Return (x, y) of the center of cell containing provided text 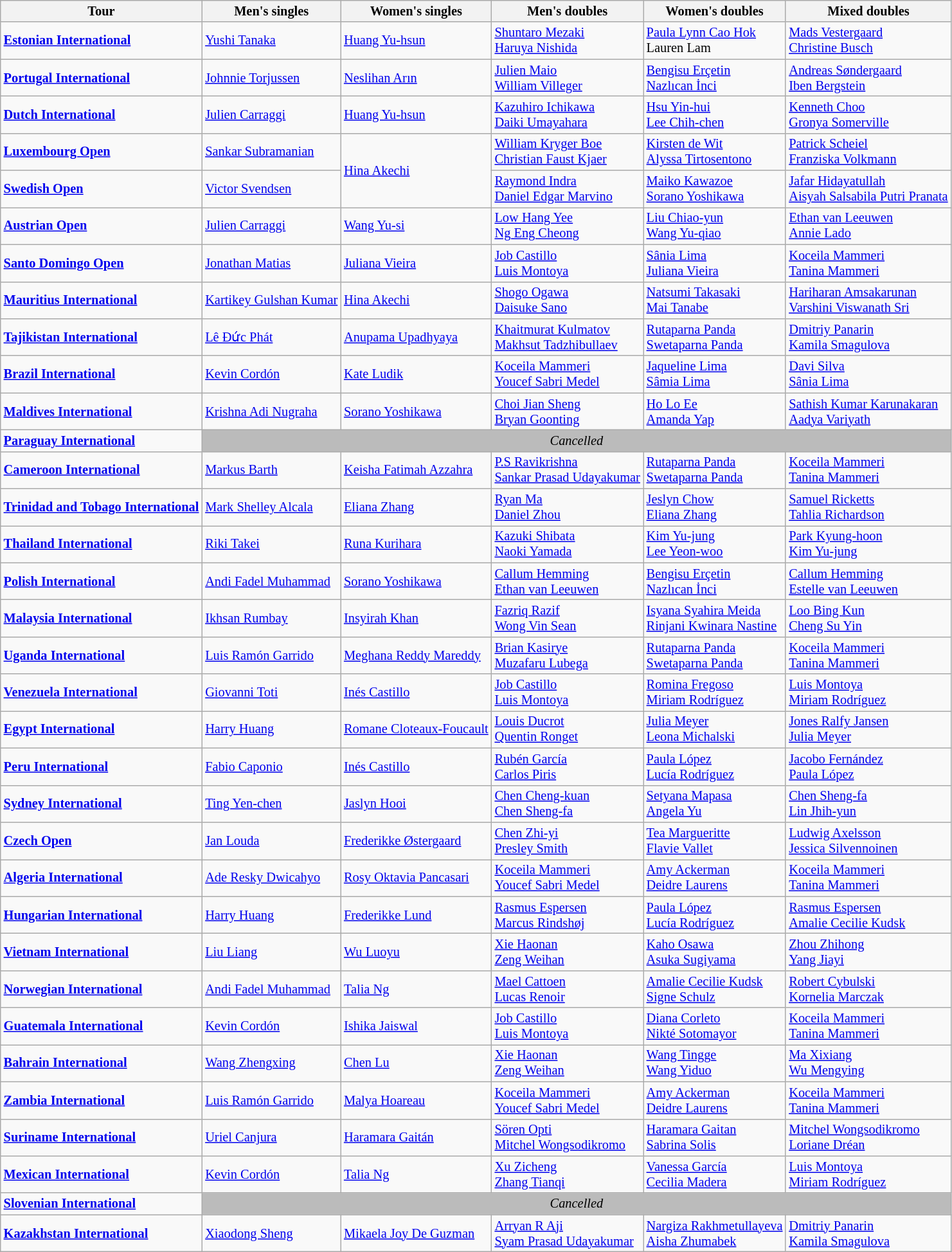
Jan Louda (271, 840)
Mael Cattoen Lucas Renoir (568, 989)
Riki Takei (271, 544)
Tajikistan International (102, 337)
Kartikey Gulshan Kumar (271, 300)
Wang Tingge Wang Yiduo (715, 1063)
Patrick Scheiel Franziska Volkmann (868, 152)
Chen Lu (416, 1063)
Wang Yu-si (416, 226)
Johnnie Torjussen (271, 78)
Kazuhiro Ichikawa Daiki Umayahara (568, 114)
Shuntaro Mezaki Haruya Nishida (568, 41)
Insyirah Khan (416, 618)
Haramara Gaitan Sabrina Solis (715, 1138)
William Kryger Boe Christian Faust Kjaer (568, 152)
Anupama Upadhyaya (416, 337)
Jafar Hidayatullah Aisyah Salsabila Putri Pranata (868, 189)
Ludwig Axelsson Jessica Silvennoinen (868, 840)
Eliana Zhang (416, 507)
Guatemala International (102, 1026)
Shogo Ogawa Daisuke Sano (568, 300)
Chen Cheng-kuan Chen Sheng-fa (568, 804)
Trinidad and Tobago International (102, 507)
Dutch International (102, 114)
Krishna Adi Nugraha (271, 412)
Yushi Tanaka (271, 41)
Park Kyung-hoon Kim Yu-jung (868, 544)
Ethan van Leeuwen Annie Lado (868, 226)
Raymond Indra Daniel Edgar Marvino (568, 189)
Maiko Kawazoe Sorano Yoshikawa (715, 189)
Diana Corleto Nikté Sotomayor (715, 1026)
Mexican International (102, 1174)
Wu Luoyu (416, 952)
P.S Ravikrishna Sankar Prasad Udayakumar (568, 470)
Mads Vestergaard Christine Busch (868, 41)
Uganda International (102, 655)
Venezuela International (102, 693)
Men's singles (271, 11)
Amalie Cecilie Kudsk Signe Schulz (715, 989)
Jonathan Matias (271, 263)
Paraguay International (102, 440)
Portugal International (102, 78)
Jeslyn Chow Eliana Zhang (715, 507)
Rasmus Espersen Marcus Rindshøj (568, 915)
Kazakhstan International (102, 1233)
Paula Lynn Cao Hok Lauren Lam (715, 41)
Czech Open (102, 840)
Uriel Canjura (271, 1138)
Ryan Ma Daniel Zhou (568, 507)
Jones Ralfy Jansen Julia Meyer (868, 729)
Thailand International (102, 544)
Estonian International (102, 41)
Zambia International (102, 1100)
Isyana Syahira Meida Rinjani Kwinara Nastine (715, 618)
Women's singles (416, 11)
Arryan R Aji Syam Prasad Udayakumar (568, 1233)
Swedish Open (102, 189)
Brazil International (102, 374)
Suriname International (102, 1138)
Algeria International (102, 878)
Ma Xixiang Wu Mengying (868, 1063)
Malaysia International (102, 618)
Lê Đức Phát (271, 337)
Setyana Mapasa Angela Yu (715, 804)
Davi Silva Sânia Lima (868, 374)
Xu Zicheng Zhang Tianqi (568, 1174)
Peru International (102, 767)
Ishika Jaiswal (416, 1026)
Loo Bing Kun Cheng Su Yin (868, 618)
Kazuki Shibata Naoki Yamada (568, 544)
Liu Chiao-yun Wang Yu-qiao (715, 226)
Vietnam International (102, 952)
Brian Kasirye Muzafaru Lubega (568, 655)
Markus Barth (271, 470)
Hariharan Amsakarunan Varshini Viswanath Sri (868, 300)
Austrian Open (102, 226)
Fabio Caponio (271, 767)
Frederikke Østergaard (416, 840)
Kenneth Choo Gronya Somerville (868, 114)
Louis Ducrot Quentin Ronget (568, 729)
Women's doubles (715, 11)
Kate Ludik (416, 374)
Julia Meyer Leona Michalski (715, 729)
Polish International (102, 581)
Rasmus Espersen Amalie Cecilie Kudsk (868, 915)
Khaitmurat Kulmatov Makhsut Tadzhibullaev (568, 337)
Julien Maio William Villeger (568, 78)
Sankar Subramanian (271, 152)
Malya Hoareau (416, 1100)
Ting Yen-chen (271, 804)
Chen Zhi-yi Presley Smith (568, 840)
Choi Jian Sheng Bryan Goonting (568, 412)
Giovanni Toti (271, 693)
Natsumi Takasaki Mai Tanabe (715, 300)
Kirsten de Wit Alyssa Tirtosentono (715, 152)
Ade Resky Dwicahyo (271, 878)
Liu Liang (271, 952)
Hungarian International (102, 915)
Ikhsan Rumbay (271, 618)
Ho Lo Ee Amanda Yap (715, 412)
Meghana Reddy Mareddy (416, 655)
Sydney International (102, 804)
Tea Margueritte Flavie Vallet (715, 840)
Sören Opti Mitchel Wongsodikromo (568, 1138)
Jacobo Fernández Paula López (868, 767)
Egypt International (102, 729)
Santo Domingo Open (102, 263)
Jaslyn Hooi (416, 804)
Slovenian International (102, 1204)
Chen Sheng-fa Lin Jhih-yun (868, 804)
Callum Hemming Ethan van Leeuwen (568, 581)
Runa Kurihara (416, 544)
Romane Cloteaux-Foucault (416, 729)
Nargiza Rakhmetullayeva Aisha Zhumabek (715, 1233)
Robert Cybulski Kornelia Marczak (868, 989)
Mauritius International (102, 300)
Norwegian International (102, 989)
Fazriq Razif Wong Vin Sean (568, 618)
Rosy Oktavia Pancasari (416, 878)
Tour (102, 11)
Xiaodong Sheng (271, 1233)
Kim Yu-jung Lee Yeon-woo (715, 544)
Sânia Lima Juliana Vieira (715, 263)
Hsu Yin-hui Lee Chih-chen (715, 114)
Zhou Zhihong Yang Jiayi (868, 952)
Jaqueline Lima Sâmia Lima (715, 374)
Vanessa García Cecilia Madera (715, 1174)
Samuel Ricketts Tahlia Richardson (868, 507)
Haramara Gaitán (416, 1138)
Neslihan Arın (416, 78)
Cameroon International (102, 470)
Keisha Fatimah Azzahra (416, 470)
Rubén García Carlos Piris (568, 767)
Luxembourg Open (102, 152)
Bahrain International (102, 1063)
Andreas Søndergaard Iben Bergstein (868, 78)
Callum Hemming Estelle van Leeuwen (868, 581)
Victor Svendsen (271, 189)
Sathish Kumar Karunakaran Aadya Variyath (868, 412)
Mark Shelley Alcala (271, 507)
Maldives International (102, 412)
Men's doubles (568, 11)
Wang Zhengxing (271, 1063)
Mitchel Wongsodikromo Loriane Dréan (868, 1138)
Romina Fregoso Miriam Rodríguez (715, 693)
Frederikke Lund (416, 915)
Juliana Vieira (416, 263)
Kaho Osawa Asuka Sugiyama (715, 952)
Mikaela Joy De Guzman (416, 1233)
Low Hang Yee Ng Eng Cheong (568, 226)
Mixed doubles (868, 11)
